Search for the cell housing the specified text and yield its (x, y) center coordinate. 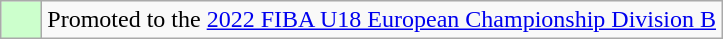
Promoted to the 2022 FIBA U18 European Championship Division B (382, 20)
